Extract the [x, y] coordinate from the center of the cell holding the provided text.  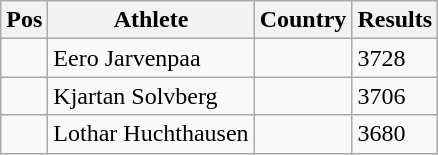
Country [303, 20]
Results [395, 20]
Lothar Huchthausen [151, 134]
Pos [24, 20]
Kjartan Solvberg [151, 96]
3680 [395, 134]
Eero Jarvenpaa [151, 58]
3728 [395, 58]
Athlete [151, 20]
3706 [395, 96]
